For the text-containing cell, return its midpoint in [X, Y] coordinate format. 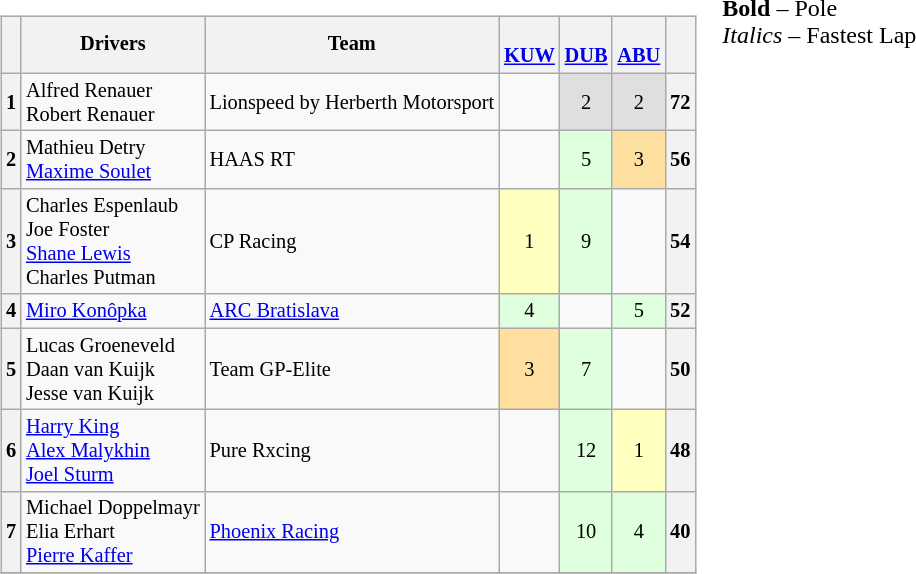
CP Racing [352, 242]
50 [680, 369]
48 [680, 451]
DUB [586, 45]
54 [680, 242]
Lionspeed by Herberth Motorsport [352, 102]
Michael Doppelmayr Elia Erhart Pierre Kaffer [112, 532]
10 [586, 532]
ARC Bratislava [352, 311]
Team [352, 45]
Lucas Groeneveld Daan van Kuijk Jesse van Kuijk [112, 369]
Mathieu Detry Maxime Soulet [112, 160]
52 [680, 311]
HAAS RT [352, 160]
9 [586, 242]
12 [586, 451]
72 [680, 102]
Drivers [112, 45]
KUW [530, 45]
ABU [638, 45]
Alfred Renauer Robert Renauer [112, 102]
6 [11, 451]
Phoenix Racing [352, 532]
Team GP-Elite [352, 369]
56 [680, 160]
Pure Rxcing [352, 451]
40 [680, 532]
Harry KingAlex Malykhin Joel Sturm [112, 451]
Charles Espenlaub Joe Foster Shane Lewis Charles Putman [112, 242]
Miro Konôpka [112, 311]
